Pinpoint the cell where the given text exists, returning its [x, y] midpoint coordinate. 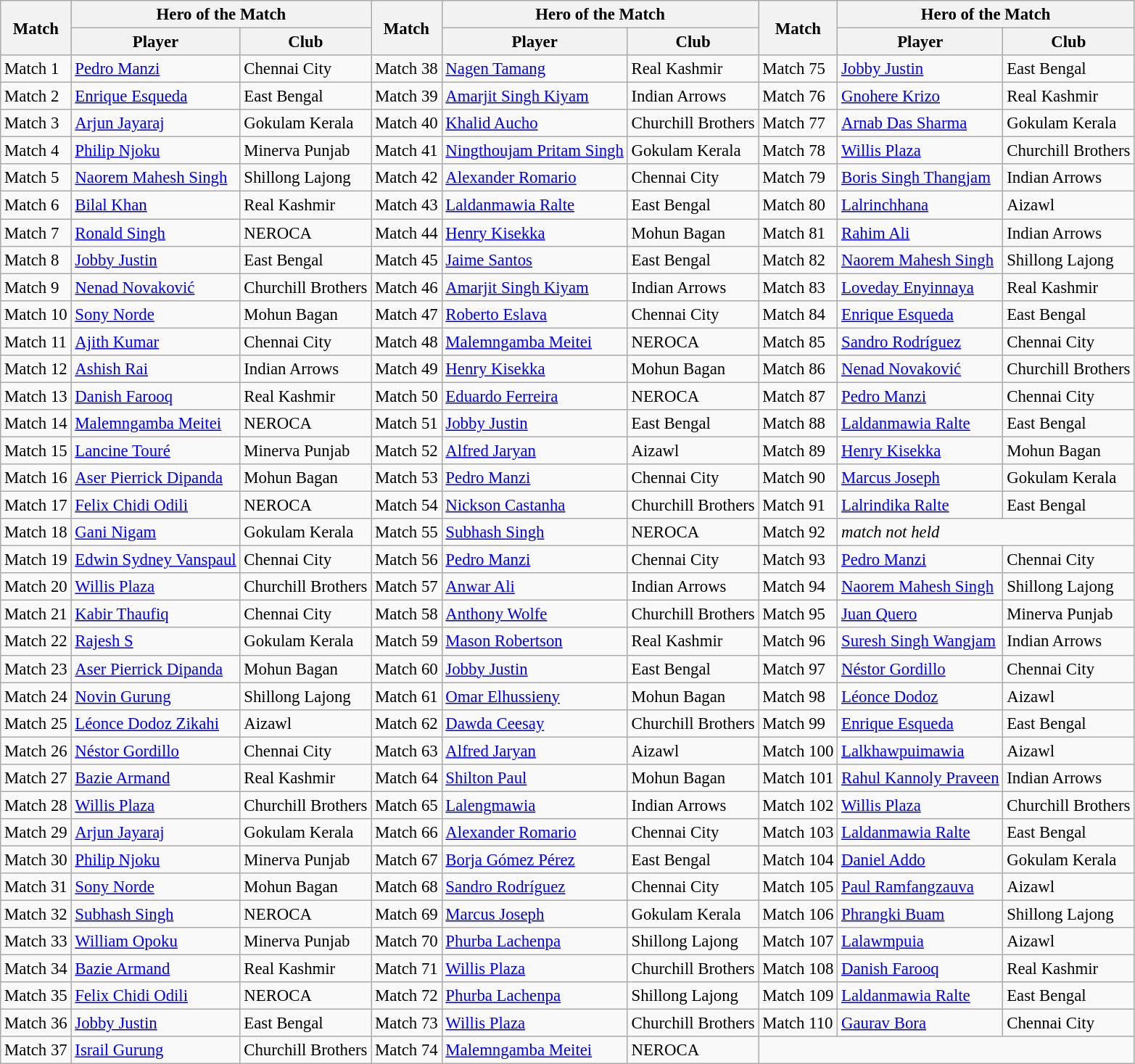
Kabir Thaufiq [155, 614]
Lancine Touré [155, 450]
Eduardo Ferreira [535, 396]
Match 106 [798, 915]
Match 62 [406, 723]
Match 97 [798, 669]
Shilton Paul [535, 778]
Match 76 [798, 96]
Novin Gurung [155, 696]
Match 102 [798, 805]
Match 9 [36, 287]
Anwar Ali [535, 587]
Jaime Santos [535, 260]
Borja Gómez Pérez [535, 859]
Lalawmpuia [920, 941]
Match 34 [36, 969]
Match 3 [36, 123]
Match 82 [798, 260]
Match 45 [406, 260]
Match 17 [36, 506]
Match 5 [36, 178]
Nickson Castanha [535, 506]
Match 47 [406, 314]
Match 44 [406, 233]
Match 93 [798, 560]
Match 25 [36, 723]
Match 32 [36, 915]
Phrangki Buam [920, 915]
Match 108 [798, 969]
Rahul Kannoly Praveen [920, 778]
Match 40 [406, 123]
Match 12 [36, 369]
Match 77 [798, 123]
Match 57 [406, 587]
Anthony Wolfe [535, 614]
Match 39 [406, 96]
Match 96 [798, 642]
Match 94 [798, 587]
Match 18 [36, 532]
Match 80 [798, 205]
Match 7 [36, 233]
Match 48 [406, 342]
Match 41 [406, 151]
Ronald Singh [155, 233]
Match 90 [798, 478]
Match 22 [36, 642]
Match 86 [798, 369]
Match 67 [406, 859]
Suresh Singh Wangjam [920, 642]
Match 1 [36, 69]
Match 20 [36, 587]
Lalrinchhana [920, 205]
Match 33 [36, 941]
Match 107 [798, 941]
Match 103 [798, 833]
Match 19 [36, 560]
Match 63 [406, 751]
Ningthoujam Pritam Singh [535, 151]
Loveday Enyinnaya [920, 287]
Match 14 [36, 424]
Ashish Rai [155, 369]
Match 58 [406, 614]
Léonce Dodoz Zikahi [155, 723]
Edwin Sydney Vanspaul [155, 560]
Bilal Khan [155, 205]
Match 36 [36, 1023]
Match 70 [406, 941]
Match 53 [406, 478]
match not held [986, 532]
Match 26 [36, 751]
Match 11 [36, 342]
Match 60 [406, 669]
Match 10 [36, 314]
Match 75 [798, 69]
Match 101 [798, 778]
Match 27 [36, 778]
Match 23 [36, 669]
Match 38 [406, 69]
Match 16 [36, 478]
Khalid Aucho [535, 123]
Match 28 [36, 805]
Match 105 [798, 887]
Dawda Ceesay [535, 723]
Match 100 [798, 751]
Match 42 [406, 178]
Match 109 [798, 996]
Rahim Ali [920, 233]
Match 95 [798, 614]
Boris Singh Thangjam [920, 178]
Match 89 [798, 450]
Match 21 [36, 614]
Gaurav Bora [920, 1023]
Match 92 [798, 532]
Match 61 [406, 696]
Match 24 [36, 696]
Daniel Addo [920, 859]
Match 56 [406, 560]
Match 73 [406, 1023]
Lalrindika Ralte [920, 506]
Match 55 [406, 532]
Match 30 [36, 859]
Match 79 [798, 178]
Lalkhawpuimawia [920, 751]
Match 46 [406, 287]
Match 59 [406, 642]
Match 69 [406, 915]
Ajith Kumar [155, 342]
Match 49 [406, 369]
Match 87 [798, 396]
Match 29 [36, 833]
Match 64 [406, 778]
Match 110 [798, 1023]
Gani Nigam [155, 532]
Match 84 [798, 314]
Lalengmawia [535, 805]
Match 81 [798, 233]
Paul Ramfangzauva [920, 887]
Omar Elhussieny [535, 696]
Mason Robertson [535, 642]
William Opoku [155, 941]
Rajesh S [155, 642]
Juan Quero [920, 614]
Match 83 [798, 287]
Match 104 [798, 859]
Match 13 [36, 396]
Match 50 [406, 396]
Match 6 [36, 205]
Arnab Das Sharma [920, 123]
Match 31 [36, 887]
Match 4 [36, 151]
Roberto Eslava [535, 314]
Match 66 [406, 833]
Match 91 [798, 506]
Match 98 [798, 696]
Match 72 [406, 996]
Match 2 [36, 96]
Nagen Tamang [535, 69]
Match 71 [406, 969]
Match 52 [406, 450]
Match 8 [36, 260]
Match 43 [406, 205]
Match 88 [798, 424]
Match 54 [406, 506]
Match 78 [798, 151]
Match 15 [36, 450]
Match 35 [36, 996]
Match 51 [406, 424]
Gnohere Krizo [920, 96]
Match 68 [406, 887]
Match 65 [406, 805]
Match 99 [798, 723]
Léonce Dodoz [920, 696]
Match 85 [798, 342]
